Find where the given text appears and provide that cell's center as (x, y) coordinate. 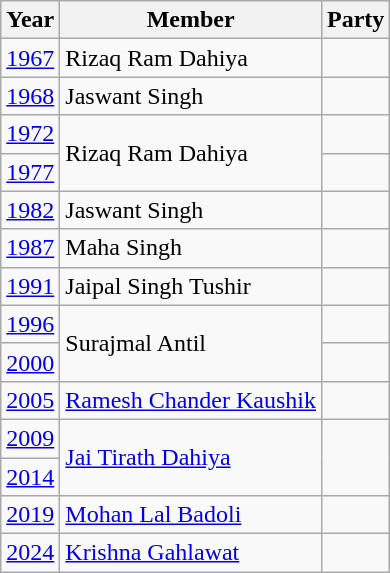
Year (30, 20)
Mohan Lal Badoli (191, 515)
Krishna Gahlawat (191, 553)
1991 (30, 286)
2000 (30, 362)
1968 (30, 96)
Jaipal Singh Tushir (191, 286)
1972 (30, 134)
1982 (30, 210)
Ramesh Chander Kaushik (191, 400)
1977 (30, 172)
Member (191, 20)
2019 (30, 515)
2005 (30, 400)
2009 (30, 438)
1996 (30, 324)
1987 (30, 248)
2014 (30, 477)
Party (355, 20)
1967 (30, 58)
Jai Tirath Dahiya (191, 457)
2024 (30, 553)
Surajmal Antil (191, 343)
Maha Singh (191, 248)
